Output the [x, y] coordinate of the center of the cell containing the given text.  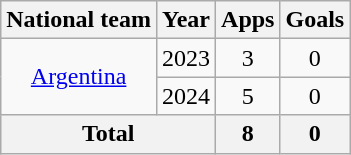
2024 [186, 96]
Apps [248, 20]
Total [108, 134]
5 [248, 96]
Goals [315, 20]
2023 [186, 58]
Argentina [79, 77]
Year [186, 20]
National team [79, 20]
8 [248, 134]
3 [248, 58]
